Determine the [x, y] coordinate at the center of the cell enclosing the given text.  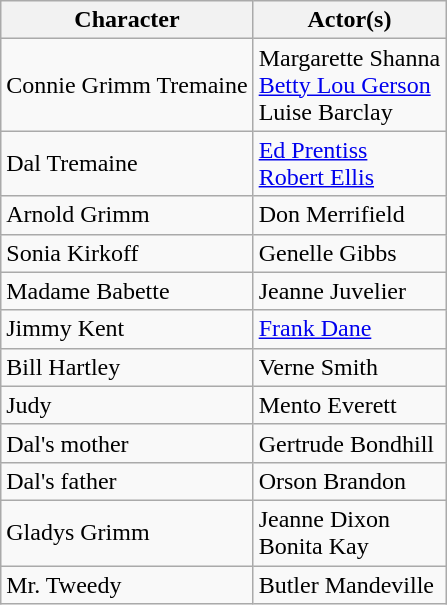
Gladys Grimm [127, 532]
Mr. Tweedy [127, 585]
Butler Mandeville [350, 585]
Character [127, 20]
Jimmy Kent [127, 329]
Dal's father [127, 481]
Ed PrentissRobert Ellis [350, 164]
Arnold Grimm [127, 215]
Actor(s) [350, 20]
Jeanne Juvelier [350, 291]
Madame Babette [127, 291]
Dal Tremaine [127, 164]
Sonia Kirkoff [127, 253]
Mento Everett [350, 405]
Orson Brandon [350, 481]
Jeanne DixonBonita Kay [350, 532]
Dal's mother [127, 443]
Connie Grimm Tremaine [127, 85]
Judy [127, 405]
Margarette ShannaBetty Lou GersonLuise Barclay [350, 85]
Frank Dane [350, 329]
Genelle Gibbs [350, 253]
Bill Hartley [127, 367]
Don Merrifield [350, 215]
Verne Smith [350, 367]
Gertrude Bondhill [350, 443]
